Scan for the cell matching the given text and deliver its [x, y] coordinate at center. 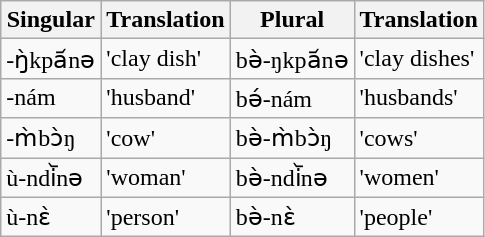
Plural [292, 20]
Singular [51, 20]
'husbands' [418, 98]
bə̀-nɛ̀ [292, 217]
ù-ndi᷅nə [51, 178]
-nám [51, 98]
'woman' [166, 178]
'clay dish' [166, 59]
-ŋ̀kpa᷄nə [51, 59]
'husband' [166, 98]
'women' [418, 178]
'people' [418, 217]
bə̀-m̀bɔ̀ŋ [292, 138]
bə̀-ndi᷅nə [292, 178]
ù-nɛ̀ [51, 217]
'cows' [418, 138]
'clay dishes' [418, 59]
'cow' [166, 138]
'person' [166, 217]
bə́-nám [292, 98]
bə̀-ŋkpa᷄nə [292, 59]
-m̀bɔ̀ŋ [51, 138]
